From the cell containing the given text, extract its center point as (x, y) coordinate. 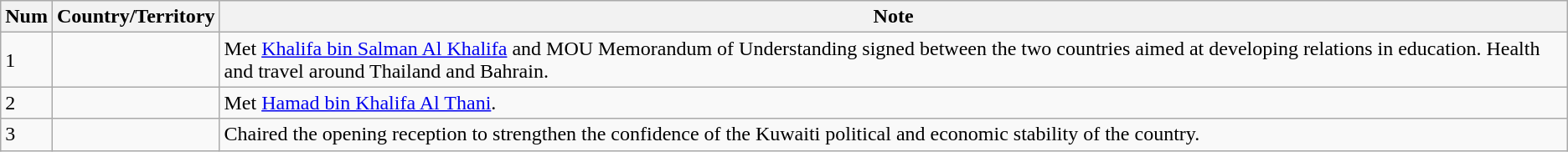
Met Hamad bin Khalifa Al Thani. (893, 103)
Chaired the opening reception to strengthen the confidence of the Kuwaiti political and economic stability of the country. (893, 134)
3 (27, 134)
Note (893, 17)
Num (27, 17)
Country/Territory (136, 17)
1 (27, 60)
2 (27, 103)
